Search for the cell housing the specified text and yield its (x, y) center coordinate. 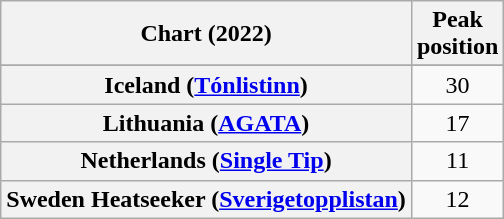
Netherlands (Single Tip) (206, 161)
11 (457, 161)
Iceland (Tónlistinn) (206, 85)
30 (457, 85)
Peakposition (457, 34)
Lithuania (AGATA) (206, 123)
Sweden Heatseeker (Sverigetopplistan) (206, 199)
17 (457, 123)
Chart (2022) (206, 34)
12 (457, 199)
